Return the [x, y] coordinate for the center point of the cell that contains the specified text.  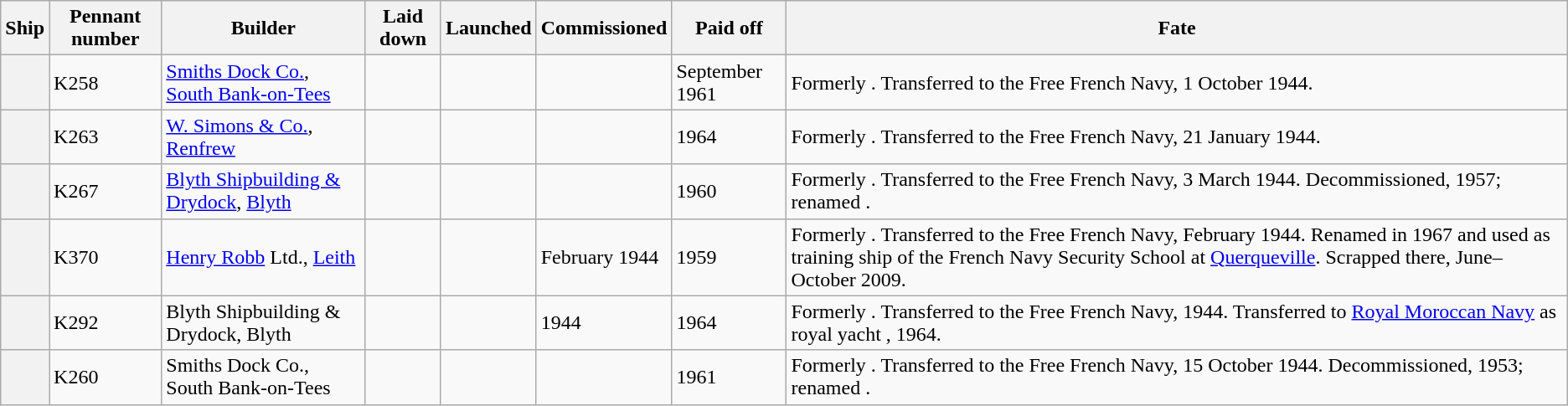
Launched [488, 28]
Paid off [729, 28]
Builder [263, 28]
K263 [106, 137]
Fate [1177, 28]
Formerly . Transferred to the Free French Navy, 3 March 1944. Decommissioned, 1957; renamed . [1177, 191]
Formerly . Transferred to the Free French Navy, 1944. Transferred to Royal Moroccan Navy as royal yacht , 1964. [1177, 323]
K292 [106, 323]
Ship [25, 28]
Formerly . Transferred to the Free French Navy, 1 October 1944. [1177, 82]
Formerly . Transferred to the Free French Navy, 21 January 1944. [1177, 137]
1944 [604, 323]
W. Simons & Co., Renfrew [263, 137]
February 1944 [604, 257]
1961 [729, 377]
Commissioned [604, 28]
Formerly . Transferred to the Free French Navy, 15 October 1944. Decommissioned, 1953; renamed . [1177, 377]
1960 [729, 191]
Laid down [404, 28]
K370 [106, 257]
Pennant number [106, 28]
K260 [106, 377]
K258 [106, 82]
September 1961 [729, 82]
K267 [106, 191]
Henry Robb Ltd., Leith [263, 257]
1959 [729, 257]
